Output the [X, Y] coordinate of the center of the cell containing the given text.  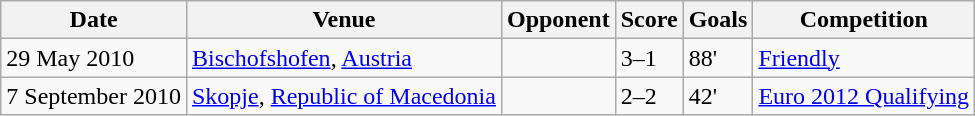
Bischofshofen, Austria [344, 58]
7 September 2010 [94, 96]
Skopje, Republic of Macedonia [344, 96]
2–2 [649, 96]
Friendly [864, 58]
88' [718, 58]
Date [94, 20]
Opponent [558, 20]
Venue [344, 20]
29 May 2010 [94, 58]
Competition [864, 20]
Goals [718, 20]
Score [649, 20]
42' [718, 96]
Euro 2012 Qualifying [864, 96]
3–1 [649, 58]
